Return the (X, Y) coordinate for the center point of the cell that contains the specified text.  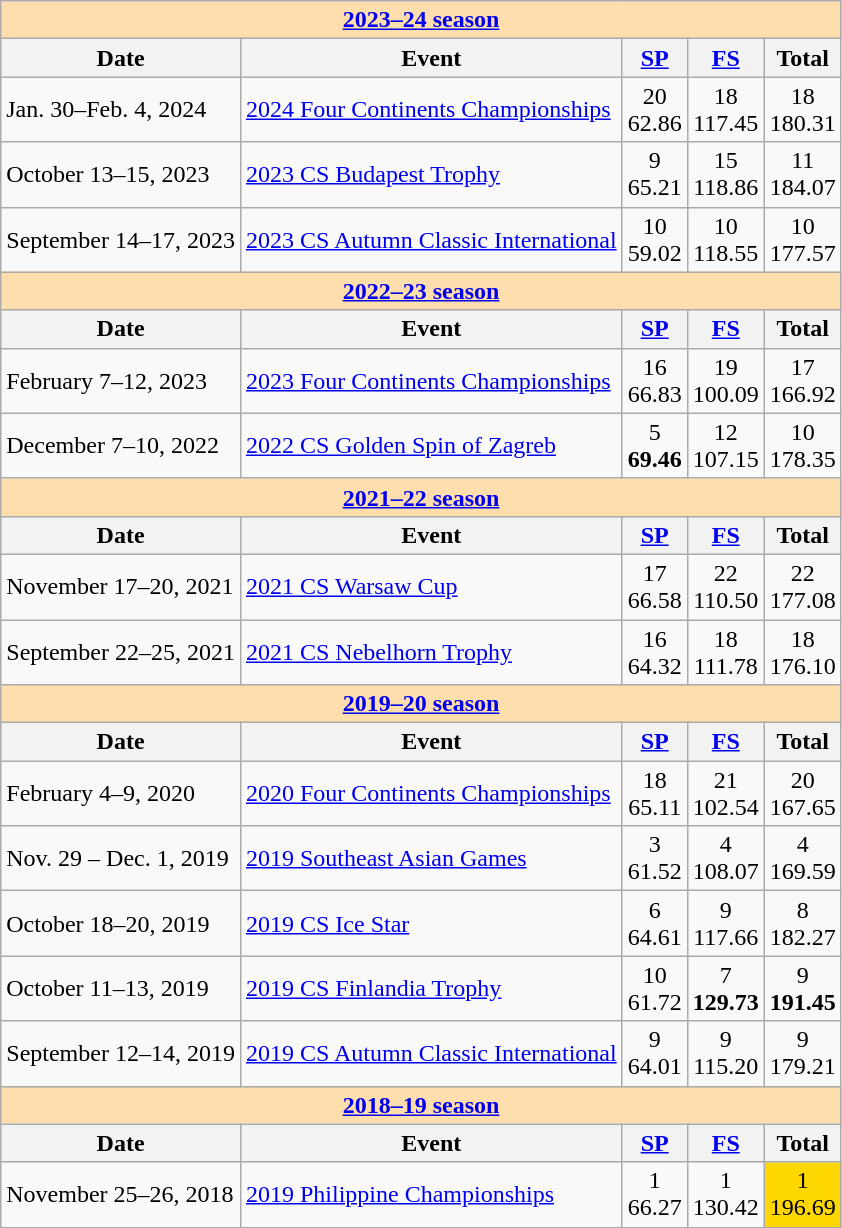
Jan. 30–Feb. 4, 2024 (121, 110)
7 129.73 (726, 988)
12 107.15 (726, 446)
21 102.54 (726, 794)
9 65.21 (654, 174)
November 17–20, 2021 (121, 586)
16 66.83 (654, 380)
9 115.20 (726, 1054)
2022–23 season (422, 291)
October 13–15, 2023 (121, 174)
December 7–10, 2022 (121, 446)
4 108.07 (726, 858)
18 180.31 (802, 110)
October 18–20, 2019 (121, 924)
9 179.21 (802, 1054)
2019 Philippine Championships (431, 1194)
September 12–14, 2019 (121, 1054)
3 61.52 (654, 858)
18 111.78 (726, 652)
8 182.27 (802, 924)
2024 Four Continents Championships (431, 110)
1 130.42 (726, 1194)
2022 CS Golden Spin of Zagreb (431, 446)
2019 CS Ice Star (431, 924)
September 22–25, 2021 (121, 652)
9 117.66 (726, 924)
18 117.45 (726, 110)
2021 CS Nebelhorn Trophy (431, 652)
18 176.10 (802, 652)
16 64.32 (654, 652)
October 11–13, 2019 (121, 988)
9 64.01 (654, 1054)
19 100.09 (726, 380)
2019 Southeast Asian Games (431, 858)
5 69.46 (654, 446)
2019–20 season (422, 704)
11 184.07 (802, 174)
2020 Four Continents Championships (431, 794)
10 61.72 (654, 988)
2019 CS Finlandia Trophy (431, 988)
Nov. 29 – Dec. 1, 2019 (121, 858)
2021 CS Warsaw Cup (431, 586)
10 118.55 (726, 240)
18 65.11 (654, 794)
17 66.58 (654, 586)
2023 CS Budapest Trophy (431, 174)
20 62.86 (654, 110)
15 118.86 (726, 174)
2019 CS Autumn Classic International (431, 1054)
2023 CS Autumn Classic International (431, 240)
2023–24 season (422, 20)
2018–19 season (422, 1105)
2021–22 season (422, 497)
10 178.35 (802, 446)
10 177.57 (802, 240)
9 191.45 (802, 988)
2023 Four Continents Championships (431, 380)
22 110.50 (726, 586)
17 166.92 (802, 380)
6 64.61 (654, 924)
10 59.02 (654, 240)
1 66.27 (654, 1194)
February 7–12, 2023 (121, 380)
1 196.69 (802, 1194)
September 14–17, 2023 (121, 240)
20 167.65 (802, 794)
February 4–9, 2020 (121, 794)
22 177.08 (802, 586)
4 169.59 (802, 858)
November 25–26, 2018 (121, 1194)
